Pinpoint the cell where the given text exists, returning its (X, Y) midpoint coordinate. 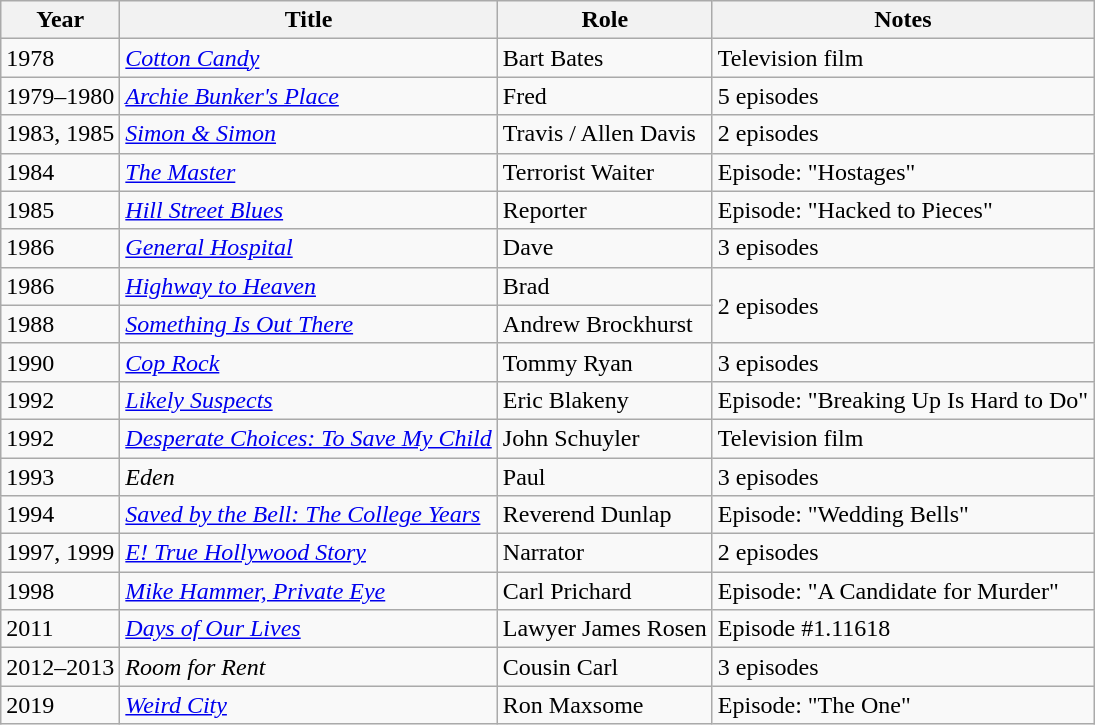
5 episodes (902, 96)
Highway to Heaven (308, 286)
1985 (60, 210)
2012–2013 (60, 667)
Carl Prichard (604, 591)
John Schuyler (604, 438)
Andrew Brockhurst (604, 324)
Mike Hammer, Private Eye (308, 591)
Reporter (604, 210)
General Hospital (308, 248)
Paul (604, 477)
1979–1980 (60, 96)
Role (604, 20)
1983, 1985 (60, 134)
Simon & Simon (308, 134)
Title (308, 20)
Brad (604, 286)
1988 (60, 324)
Fred (604, 96)
Narrator (604, 553)
Tommy Ryan (604, 362)
Cotton Candy (308, 58)
Episode: "Hostages" (902, 172)
Notes (902, 20)
Episode: "Wedding Bells" (902, 515)
Desperate Choices: To Save My Child (308, 438)
2011 (60, 629)
Reverend Dunlap (604, 515)
E! True Hollywood Story (308, 553)
Travis / Allen Davis (604, 134)
Episode: "A Candidate for Murder" (902, 591)
1978 (60, 58)
1990 (60, 362)
Episode: "Breaking Up Is Hard to Do" (902, 400)
1993 (60, 477)
Ron Maxsome (604, 705)
Episode: "Hacked to Pieces" (902, 210)
Archie Bunker's Place (308, 96)
1994 (60, 515)
Room for Rent (308, 667)
Weird City (308, 705)
Episode #1.11618 (902, 629)
1984 (60, 172)
Hill Street Blues (308, 210)
2019 (60, 705)
1997, 1999 (60, 553)
1998 (60, 591)
Bart Bates (604, 58)
Cop Rock (308, 362)
Eden (308, 477)
Episode: "The One" (902, 705)
Eric Blakeny (604, 400)
Days of Our Lives (308, 629)
Cousin Carl (604, 667)
Lawyer James Rosen (604, 629)
The Master (308, 172)
Terrorist Waiter (604, 172)
Year (60, 20)
Saved by the Bell: The College Years (308, 515)
Something Is Out There (308, 324)
Dave (604, 248)
Likely Suspects (308, 400)
